Pinpoint the cell where the given text exists, returning its [X, Y] midpoint coordinate. 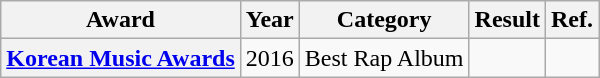
2016 [270, 58]
Category [384, 20]
Best Rap Album [384, 58]
Award [121, 20]
Ref. [572, 20]
Result [507, 20]
Year [270, 20]
Korean Music Awards [121, 58]
